Extract the [X, Y] coordinate from the center of the cell holding the provided text.  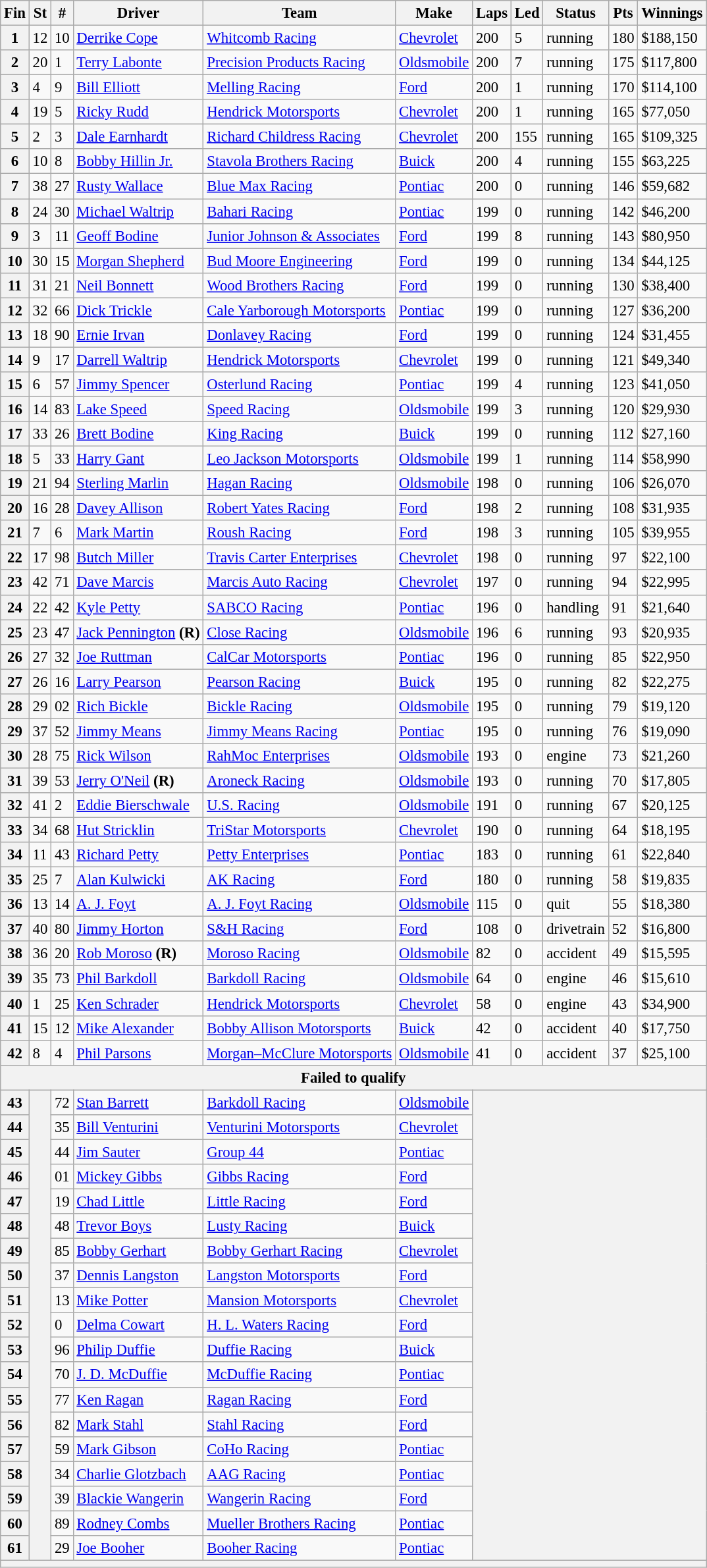
Roush Racing [300, 533]
Junior Johnson & Associates [300, 236]
$38,400 [672, 285]
Phil Parsons [138, 1053]
134 [623, 261]
drivetrain [575, 929]
King Racing [300, 434]
Mike Alexander [138, 1028]
Booher Racing [300, 1548]
Make [434, 13]
Trevor Boys [138, 1226]
115 [492, 904]
54 [15, 1375]
$49,340 [672, 360]
Little Racing [300, 1201]
Mark Gibson [138, 1449]
93 [623, 632]
02 [62, 707]
$16,800 [672, 929]
$15,595 [672, 954]
Bobby Hillin Jr. [138, 161]
Eddie Bierschwale [138, 805]
Mickey Gibbs [138, 1177]
Osterlund Racing [300, 385]
75 [62, 756]
$39,955 [672, 533]
$77,050 [672, 112]
Bill Elliott [138, 88]
Fin [15, 13]
$25,100 [672, 1053]
97 [623, 558]
Rusty Wallace [138, 186]
Jimmy Horton [138, 929]
$29,930 [672, 409]
Travis Carter Enterprises [300, 558]
Langston Motorsports [300, 1276]
Dennis Langston [138, 1276]
Davey Allison [138, 508]
Pts [623, 13]
$18,380 [672, 904]
Mark Martin [138, 533]
190 [492, 830]
106 [623, 483]
72 [62, 1102]
$17,750 [672, 1028]
Charlie Glotzbach [138, 1474]
80 [62, 929]
Hagan Racing [300, 483]
Michael Waltrip [138, 211]
56 [15, 1424]
A. J. Foyt Racing [300, 904]
127 [623, 310]
$31,935 [672, 508]
Harry Gant [138, 459]
Laps [492, 13]
197 [492, 583]
79 [623, 707]
Delma Cowart [138, 1325]
$80,950 [672, 236]
Philip Duffie [138, 1350]
Bobby Gerhart Racing [300, 1251]
91 [623, 607]
Alan Kulwicki [138, 880]
Bill Venturini [138, 1127]
Kyle Petty [138, 607]
Morgan Shepherd [138, 261]
Terry Labonte [138, 63]
$46,200 [672, 211]
Mueller Brothers Racing [300, 1523]
Joe Booher [138, 1548]
Jack Pennington (R) [138, 632]
S&H Racing [300, 929]
Brett Bodine [138, 434]
83 [62, 409]
Rich Bickle [138, 707]
AAG Racing [300, 1474]
Rodney Combs [138, 1523]
Sterling Marlin [138, 483]
$59,682 [672, 186]
Cale Yarborough Motorsports [300, 310]
Lake Speed [138, 409]
Venturini Motorsports [300, 1127]
Morgan–McClure Motorsports [300, 1053]
$19,120 [672, 707]
$22,840 [672, 855]
$18,195 [672, 830]
$188,150 [672, 38]
Rick Wilson [138, 756]
Moroso Racing [300, 954]
90 [62, 335]
143 [623, 236]
77 [62, 1399]
98 [62, 558]
Mike Potter [138, 1301]
71 [62, 583]
120 [623, 409]
Led [527, 13]
Darrell Waltrip [138, 360]
CalCar Motorsports [300, 657]
Ricky Rudd [138, 112]
123 [623, 385]
TriStar Motorsports [300, 830]
Robert Yates Racing [300, 508]
McDuffie Racing [300, 1375]
Ken Ragan [138, 1399]
$19,090 [672, 731]
Jerry O'Neil (R) [138, 780]
Speed Racing [300, 409]
Ernie Irvan [138, 335]
$44,125 [672, 261]
SABCO Racing [300, 607]
Richard Petty [138, 855]
Stan Barrett [138, 1102]
Gibbs Racing [300, 1177]
$31,455 [672, 335]
60 [15, 1523]
175 [623, 63]
J. D. McDuffie [138, 1375]
$21,260 [672, 756]
Phil Barkdoll [138, 979]
Mansion Motorsports [300, 1301]
Bobby Allison Motorsports [300, 1028]
Wangerin Racing [300, 1499]
89 [62, 1523]
$21,640 [672, 607]
Stahl Racing [300, 1424]
$19,835 [672, 880]
96 [62, 1350]
Jimmy Means Racing [300, 731]
# [62, 13]
U.S. Racing [300, 805]
Ken Schrader [138, 1004]
RahMoc Enterprises [300, 756]
Neil Bonnett [138, 285]
124 [623, 335]
Bickle Racing [300, 707]
Dave Marcis [138, 583]
Pearson Racing [300, 682]
Bahari Racing [300, 211]
$20,125 [672, 805]
51 [15, 1301]
130 [623, 285]
Winnings [672, 13]
Richard Childress Racing [300, 137]
121 [623, 360]
66 [62, 310]
68 [62, 830]
Group 44 [300, 1152]
Status [575, 13]
$36,200 [672, 310]
Joe Ruttman [138, 657]
Duffie Racing [300, 1350]
Donlavey Racing [300, 335]
Wood Brothers Racing [300, 285]
Marcis Auto Racing [300, 583]
Team [300, 13]
Jimmy Means [138, 731]
$20,935 [672, 632]
Precision Products Racing [300, 63]
$109,325 [672, 137]
45 [15, 1152]
142 [623, 211]
Blue Max Racing [300, 186]
Petty Enterprises [300, 855]
114 [623, 459]
Dale Earnhardt [138, 137]
$22,275 [672, 682]
50 [15, 1276]
$114,100 [672, 88]
183 [492, 855]
$22,995 [672, 583]
Mark Stahl [138, 1424]
$58,990 [672, 459]
Lusty Racing [300, 1226]
Rob Moroso (R) [138, 954]
Blackie Wangerin [138, 1499]
$41,050 [672, 385]
Chad Little [138, 1201]
$22,100 [672, 558]
St [39, 13]
112 [623, 434]
$27,160 [672, 434]
76 [623, 731]
handling [575, 607]
Jim Sauter [138, 1152]
105 [623, 533]
Jimmy Spencer [138, 385]
$117,800 [672, 63]
$17,805 [672, 780]
Geoff Bodine [138, 236]
Bobby Gerhart [138, 1251]
Melling Racing [300, 88]
Driver [138, 13]
Stavola Brothers Racing [300, 161]
Leo Jackson Motorsports [300, 459]
01 [62, 1177]
Bud Moore Engineering [300, 261]
$15,610 [672, 979]
Dick Trickle [138, 310]
Ragan Racing [300, 1399]
67 [623, 805]
quit [575, 904]
A. J. Foyt [138, 904]
$34,900 [672, 1004]
Aroneck Racing [300, 780]
Whitcomb Racing [300, 38]
170 [623, 88]
Derrike Cope [138, 38]
Larry Pearson [138, 682]
$63,225 [672, 161]
Close Racing [300, 632]
AK Racing [300, 880]
Hut Stricklin [138, 830]
H. L. Waters Racing [300, 1325]
$22,950 [672, 657]
Failed to qualify [353, 1077]
191 [492, 805]
146 [623, 186]
$26,070 [672, 483]
Butch Miller [138, 558]
CoHo Racing [300, 1449]
